Determine the (X, Y) coordinate at the center of the cell enclosing the given text.  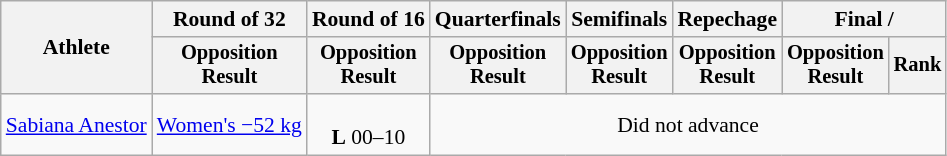
Quarterfinals (498, 19)
Round of 32 (230, 19)
L 00–10 (368, 124)
Women's −52 kg (230, 124)
Did not advance (688, 124)
Athlete (76, 48)
Semifinals (620, 19)
Sabiana Anestor (76, 124)
Rank (918, 66)
Round of 16 (368, 19)
Final / (864, 19)
Repechage (727, 19)
